Identify which cell holds the provided text, then report its (x, y) central coordinate. 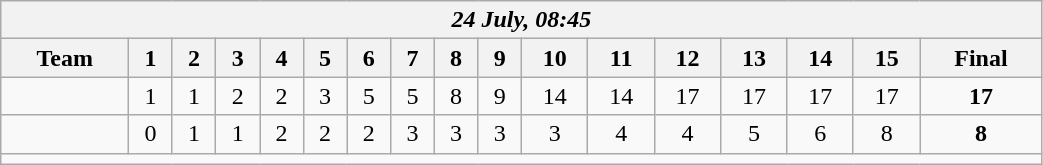
7 (413, 58)
12 (687, 58)
11 (621, 58)
15 (886, 58)
13 (754, 58)
Final (981, 58)
0 (151, 134)
24 July, 08:45 (522, 20)
10 (555, 58)
Team (65, 58)
